Locate the cell with the specified text and output its [x, y] center coordinate. 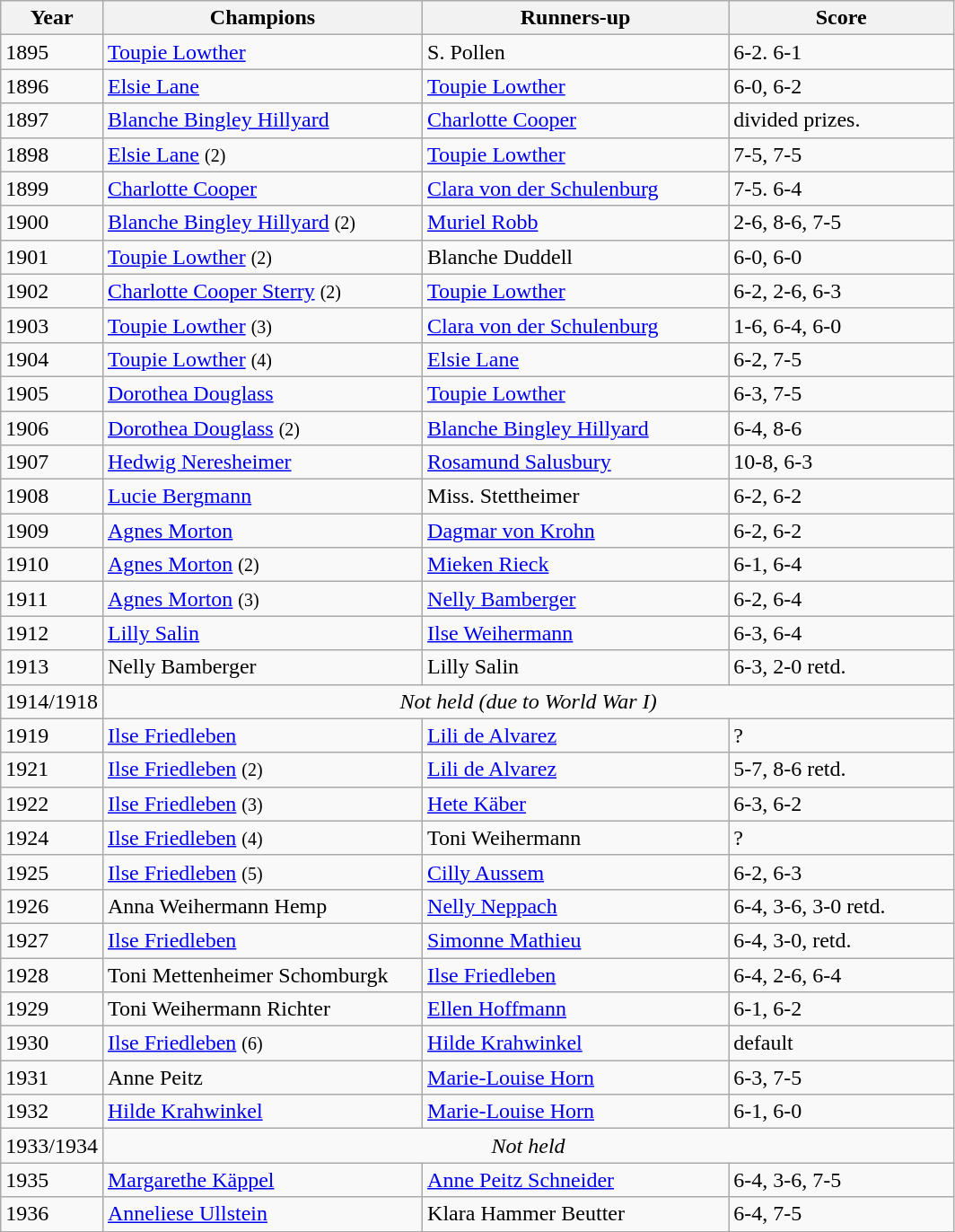
6-1, 6-0 [842, 1112]
1897 [52, 120]
Anna Weihermann Hemp [262, 906]
Toupie Lowther (4) [262, 359]
1932 [52, 1112]
Rosamund Salusbury [576, 462]
1936 [52, 1214]
1933/1934 [52, 1146]
6-4, 7-5 [842, 1214]
1909 [52, 531]
Score [842, 18]
Agnes Morton [262, 531]
1914/1918 [52, 701]
Hete Käber [576, 804]
6-3, 6-2 [842, 804]
10-8, 6-3 [842, 462]
Dagmar von Krohn [576, 531]
1927 [52, 940]
Ilse Friedleben (5) [262, 872]
1901 [52, 257]
Agnes Morton (3) [262, 599]
1930 [52, 1043]
1931 [52, 1078]
6-2, 2-6, 6-3 [842, 291]
Toni Weihermann [576, 838]
1935 [52, 1180]
Toupie Lowther (3) [262, 325]
Ilse Friedleben (6) [262, 1043]
5-7, 8-6 retd. [842, 770]
6-2, 7-5 [842, 359]
6-3, 2-0 retd. [842, 667]
6-1, 6-2 [842, 1009]
1924 [52, 838]
6-4, 8-6 [842, 428]
divided prizes. [842, 120]
Margarethe Käppel [262, 1180]
1898 [52, 154]
6-4, 3-0, retd. [842, 940]
6-4, 3-6, 7-5 [842, 1180]
Hedwig Neresheimer [262, 462]
6-2. 6-1 [842, 52]
Lucie Bergmann [262, 497]
default [842, 1043]
Not held [528, 1146]
1-6, 6-4, 6-0 [842, 325]
Miss. Stettheimer [576, 497]
2-6, 8-6, 7-5 [842, 223]
1922 [52, 804]
1910 [52, 565]
S. Pollen [576, 52]
Nelly Neppach [576, 906]
Toni Weihermann Richter [262, 1009]
1900 [52, 223]
7-5. 6-4 [842, 189]
Ilse Friedleben (2) [262, 770]
Not held (due to World War I) [528, 701]
Anne Peitz [262, 1078]
6-2, 6-4 [842, 599]
Ilse Weihermann [576, 633]
Runners-up [576, 18]
1928 [52, 974]
1899 [52, 189]
1926 [52, 906]
Elsie Lane (2) [262, 154]
Klara Hammer Beutter [576, 1214]
6-1, 6-4 [842, 565]
Dorothea Douglass [262, 393]
7-5, 7-5 [842, 154]
6-4, 3-6, 3-0 retd. [842, 906]
Charlotte Cooper Sterry (2) [262, 291]
1912 [52, 633]
Toni Mettenheimer Schomburgk [262, 974]
Agnes Morton (2) [262, 565]
1896 [52, 86]
Ellen Hoffmann [576, 1009]
Muriel Robb [576, 223]
1929 [52, 1009]
6-2, 6-3 [842, 872]
Simonne Mathieu [576, 940]
1907 [52, 462]
1895 [52, 52]
Toupie Lowther (2) [262, 257]
Anneliese Ullstein [262, 1214]
6-4, 2-6, 6-4 [842, 974]
Champions [262, 18]
6-0, 6-2 [842, 86]
Anne Peitz Schneider [576, 1180]
1919 [52, 735]
1902 [52, 291]
Blanche Bingley Hillyard (2) [262, 223]
Mieken Rieck [576, 565]
1908 [52, 497]
1905 [52, 393]
1913 [52, 667]
6-0, 6-0 [842, 257]
1906 [52, 428]
Dorothea Douglass (2) [262, 428]
6-3, 6-4 [842, 633]
Cilly Aussem [576, 872]
1925 [52, 872]
Year [52, 18]
1911 [52, 599]
Ilse Friedleben (3) [262, 804]
1903 [52, 325]
Blanche Duddell [576, 257]
1921 [52, 770]
Ilse Friedleben (4) [262, 838]
1904 [52, 359]
